Find where the given text appears and provide that cell's center as [x, y] coordinate. 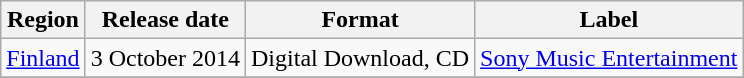
Digital Download, CD [360, 58]
Format [360, 20]
Finland [43, 58]
Sony Music Entertainment [609, 58]
Release date [165, 20]
3 October 2014 [165, 58]
Region [43, 20]
Label [609, 20]
